Determine the [x, y] coordinate at the center of the cell enclosing the given text.  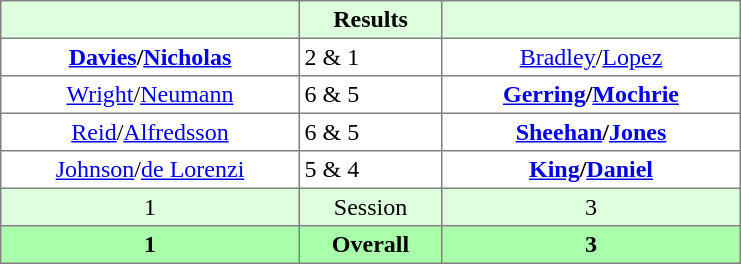
Gerring/Mochrie [591, 95]
Johnson/de Lorenzi [150, 170]
Session [370, 207]
2 & 1 [370, 57]
5 & 4 [370, 170]
Reid/Alfredsson [150, 132]
Sheehan/Jones [591, 132]
King/Daniel [591, 170]
Wright/Neumann [150, 95]
Bradley/Lopez [591, 57]
Overall [370, 245]
Results [370, 20]
Davies/Nicholas [150, 57]
